Output the [x, y] coordinate of the center of the cell containing the given text.  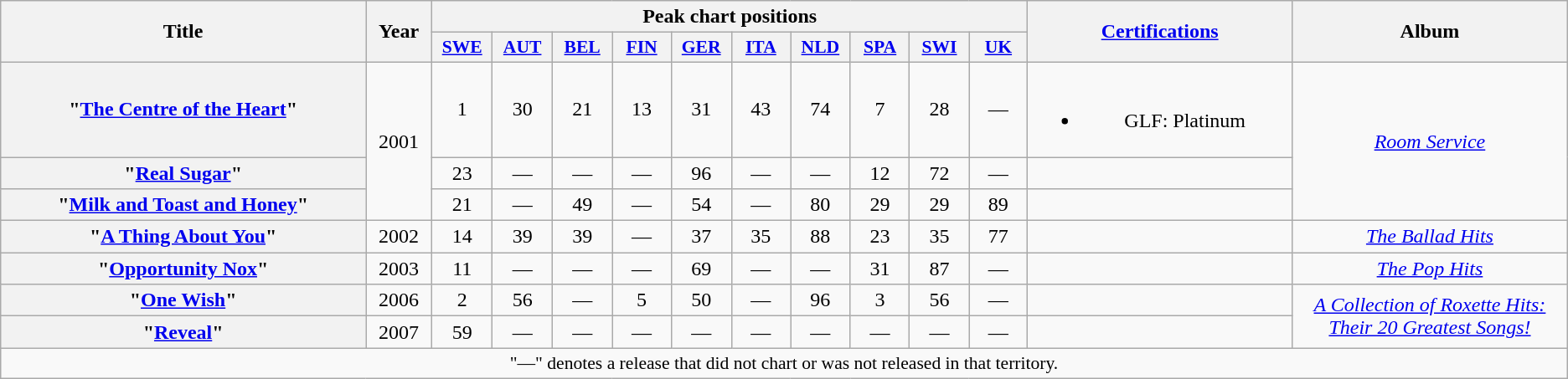
AUT [523, 48]
Album [1431, 32]
SWI [940, 48]
"Reveal" [183, 332]
7 [879, 109]
37 [701, 237]
NLD [821, 48]
12 [879, 173]
"Real Sugar" [183, 173]
5 [642, 300]
2 [462, 300]
"Opportunity Nox" [183, 269]
ITA [761, 48]
Certifications [1160, 32]
1 [462, 109]
88 [821, 237]
11 [462, 269]
2007 [399, 332]
2002 [399, 237]
"A Thing About You" [183, 237]
Peak chart positions [730, 17]
59 [462, 332]
Room Service [1431, 141]
43 [761, 109]
69 [701, 269]
49 [583, 205]
2006 [399, 300]
"—" denotes a release that did not chart or was not released in that territory. [784, 363]
BEL [583, 48]
74 [821, 109]
2001 [399, 141]
77 [998, 237]
GER [701, 48]
Title [183, 32]
A Collection of Roxette Hits: Their 20 Greatest Songs! [1431, 316]
"Milk and Toast and Honey" [183, 205]
"The Centre of the Heart" [183, 109]
GLF: Platinum [1160, 109]
28 [940, 109]
FIN [642, 48]
"One Wish" [183, 300]
14 [462, 237]
SPA [879, 48]
The Pop Hits [1431, 269]
50 [701, 300]
80 [821, 205]
54 [701, 205]
13 [642, 109]
3 [879, 300]
2003 [399, 269]
Year [399, 32]
30 [523, 109]
72 [940, 173]
The Ballad Hits [1431, 237]
89 [998, 205]
UK [998, 48]
SWE [462, 48]
87 [940, 269]
